From the cell containing the given text, extract its center point as [X, Y] coordinate. 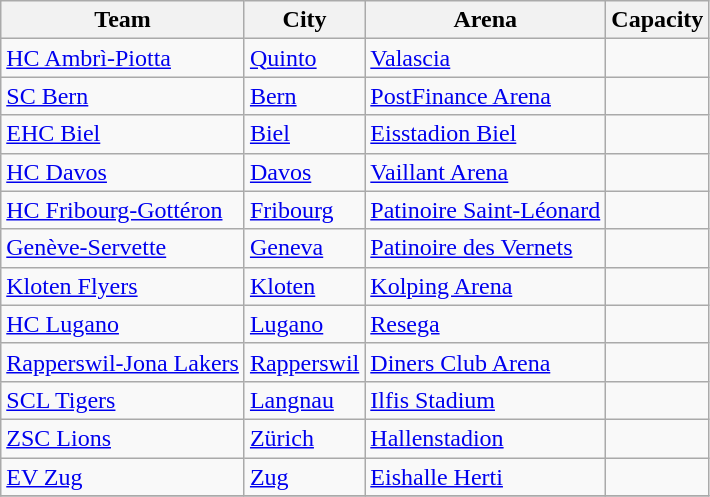
HC Davos [123, 172]
HC Fribourg-Gottéron [123, 210]
Ilfis Stadium [486, 400]
HC Lugano [123, 324]
Hallenstadion [486, 438]
Fribourg [304, 210]
Kolping Arena [486, 286]
Team [123, 20]
Biel [304, 134]
EHC Biel [123, 134]
City [304, 20]
Lugano [304, 324]
Genève-Servette [123, 248]
Vaillant Arena [486, 172]
EV Zug [123, 477]
Rapperswil [304, 362]
SCL Tigers [123, 400]
Geneva [304, 248]
HC Ambrì-Piotta [123, 58]
Bern [304, 96]
Langnau [304, 400]
Zug [304, 477]
Valascia [486, 58]
Quinto [304, 58]
Patinoire des Vernets [486, 248]
PostFinance Arena [486, 96]
Eishalle Herti [486, 477]
Rapperswil-Jona Lakers [123, 362]
Capacity [658, 20]
Zürich [304, 438]
Kloten [304, 286]
ZSC Lions [123, 438]
Patinoire Saint-Léonard [486, 210]
Kloten Flyers [123, 286]
Arena [486, 20]
Diners Club Arena [486, 362]
SC Bern [123, 96]
Eisstadion Biel [486, 134]
Resega [486, 324]
Davos [304, 172]
